From the cell containing the given text, extract its center point as (x, y) coordinate. 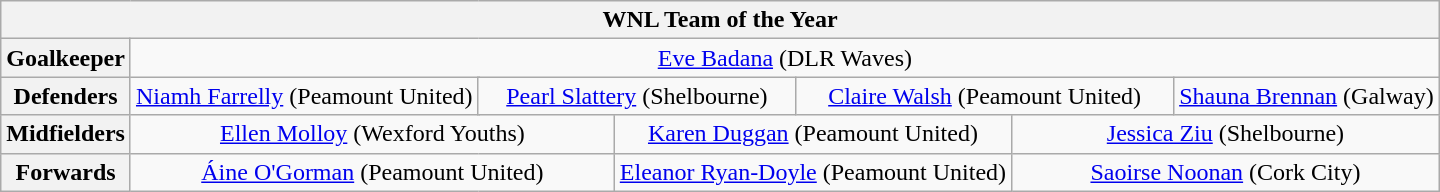
Eve Badana (DLR Waves) (784, 58)
Niamh Farrelly (Peamount United) (304, 96)
Ellen Molloy (Wexford Youths) (372, 134)
Shauna Brennan (Galway) (1307, 96)
Karen Duggan (Peamount United) (812, 134)
Jessica Ziu (Shelbourne) (1226, 134)
Midfielders (66, 134)
Saoirse Noonan (Cork City) (1226, 172)
WNL Team of the Year (720, 20)
Forwards (66, 172)
Defenders (66, 96)
Pearl Slattery (Shelbourne) (637, 96)
Goalkeeper (66, 58)
Claire Walsh (Peamount United) (985, 96)
Eleanor Ryan-Doyle (Peamount United) (812, 172)
Áine O'Gorman (Peamount United) (372, 172)
